Return the [x, y] coordinate for the center point of the cell that contains the specified text.  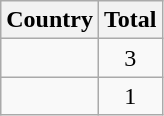
1 [130, 96]
3 [130, 58]
Country [50, 20]
Total [130, 20]
